Detect which cell encompasses the target text, then output its (X, Y) center coordinate. 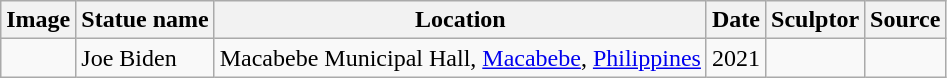
Location (460, 20)
Macabebe Municipal Hall, Macabebe, Philippines (460, 58)
Statue name (145, 20)
Sculptor (816, 20)
Date (736, 20)
2021 (736, 58)
Image (38, 20)
Source (906, 20)
Joe Biden (145, 58)
